Output the (X, Y) coordinate of the center of the cell containing the given text.  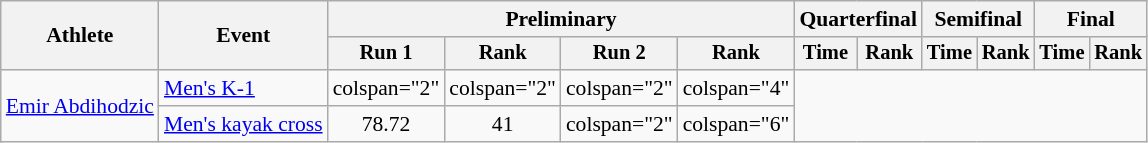
colspan="6" (736, 124)
Semifinal (978, 19)
Run 1 (386, 54)
Men's K-1 (244, 88)
Athlete (80, 36)
Run 2 (620, 54)
Final (1090, 19)
Preliminary (562, 19)
Men's kayak cross (244, 124)
41 (502, 124)
78.72 (386, 124)
Event (244, 36)
colspan="4" (736, 88)
Emir Abdihodzic (80, 106)
Quarterfinal (858, 19)
